Output the [X, Y] coordinate of the center of the cell containing the given text.  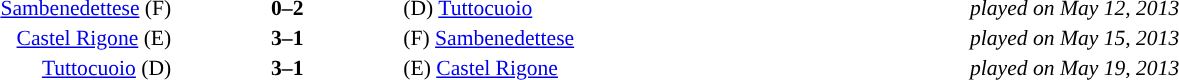
3–1 [287, 38]
(F) Sambenedettese [684, 38]
